Extract the [x, y] coordinate from the center of the cell holding the provided text.  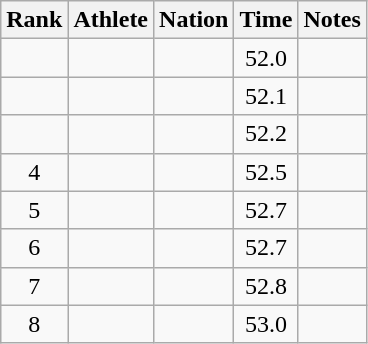
52.2 [266, 134]
52.5 [266, 172]
7 [34, 286]
4 [34, 172]
52.0 [266, 58]
8 [34, 324]
Rank [34, 20]
Nation [194, 20]
53.0 [266, 324]
52.1 [266, 96]
6 [34, 248]
Time [266, 20]
5 [34, 210]
Athlete [111, 20]
Notes [332, 20]
52.8 [266, 286]
